Search for the cell housing the specified text and yield its (x, y) center coordinate. 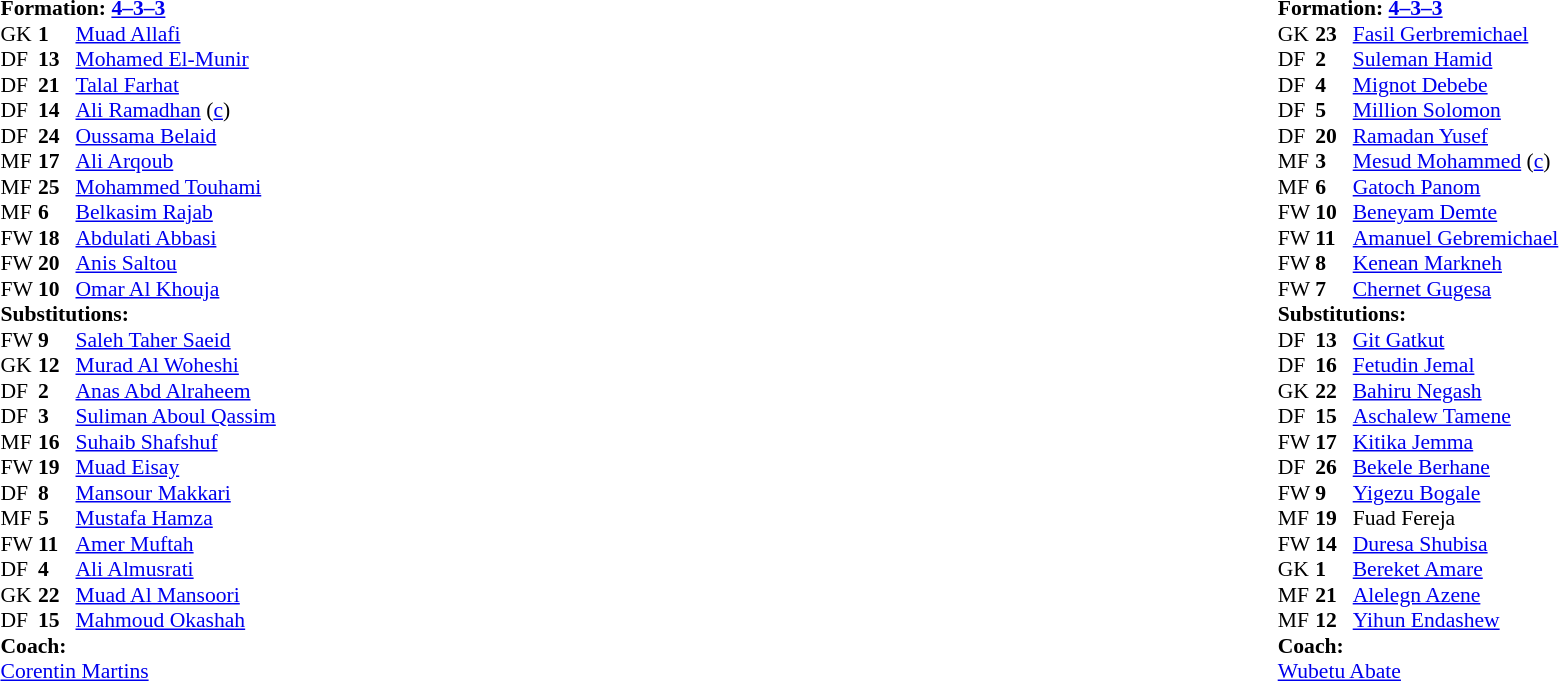
Alelegn Azene (1456, 595)
Fetudin Jemal (1456, 365)
18 (57, 238)
Anas Abd Alraheem (176, 391)
Mahmoud Okashah (176, 621)
Mohammed Touhami (176, 187)
Oussama Belaid (176, 136)
Kenean Markneh (1456, 263)
Ali Almusrati (176, 569)
Suleman Hamid (1456, 59)
Omar Al Khouja (176, 289)
Aschalew Tamene (1456, 417)
Muad Al Mansoori (176, 595)
Bahiru Negash (1456, 391)
Mansour Makkari (176, 493)
23 (1334, 34)
Suhaib Shafshuf (176, 442)
Murad Al Woheshi (176, 365)
Beneyam Demte (1456, 213)
Yigezu Bogale (1456, 493)
Ramadan Yusef (1456, 136)
Amer Muftah (176, 544)
Talal Farhat (176, 85)
Fasil Gerbremichael (1456, 34)
Muad Eisay (176, 467)
Bereket Amare (1456, 569)
7 (1334, 289)
Suliman Aboul Qassim (176, 417)
Anis Saltou (176, 263)
Gatoch Panom (1456, 187)
25 (57, 187)
Belkasim Rajab (176, 213)
Muad Allafi (176, 34)
Saleh Taher Saeid (176, 340)
Fuad Fereja (1456, 519)
Million Solomon (1456, 111)
Bekele Berhane (1456, 467)
Mignot Debebe (1456, 85)
24 (57, 136)
26 (1334, 467)
Git Gatkut (1456, 340)
Kitika Jemma (1456, 442)
Mustafa Hamza (176, 519)
Mesud Mohammed (c) (1456, 161)
Yihun Endashew (1456, 621)
Amanuel Gebremichael (1456, 238)
Ali Ramadhan (c) (176, 111)
Duresa Shubisa (1456, 544)
Ali Arqoub (176, 161)
Chernet Gugesa (1456, 289)
Abdulati Abbasi (176, 238)
Mohamed El-Munir (176, 59)
